Determine the [X, Y] coordinate at the center of the cell enclosing the given text.  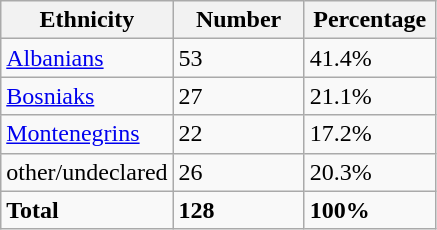
128 [238, 210]
Bosniaks [87, 96]
53 [238, 58]
17.2% [370, 134]
Total [87, 210]
21.1% [370, 96]
Percentage [370, 20]
Number [238, 20]
100% [370, 210]
27 [238, 96]
Montenegrins [87, 134]
26 [238, 172]
Albanians [87, 58]
22 [238, 134]
41.4% [370, 58]
other/undeclared [87, 172]
20.3% [370, 172]
Ethnicity [87, 20]
